From the cell containing the given text, extract its center point as [x, y] coordinate. 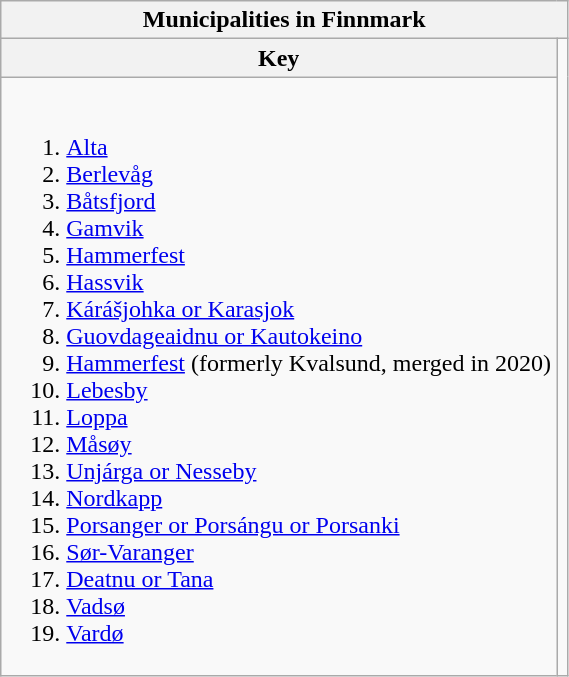
Municipalities in Finnmark [284, 20]
Key [279, 58]
